Detect which cell encompasses the target text, then output its [X, Y] center coordinate. 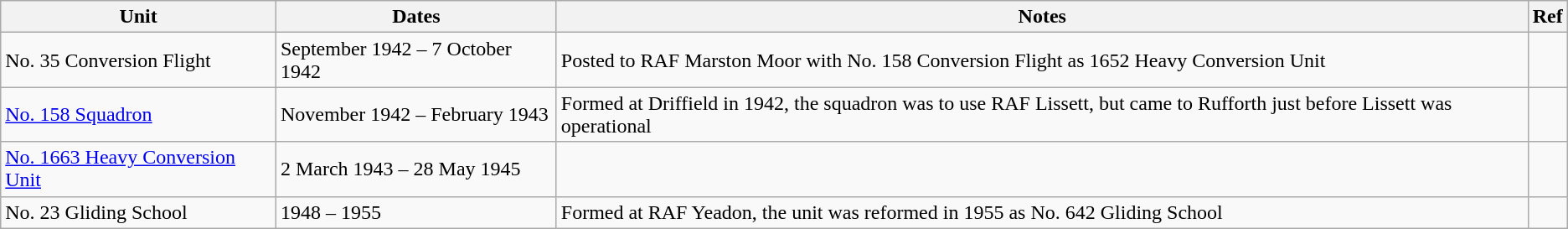
September 1942 – 7 October 1942 [415, 60]
1948 – 1955 [415, 212]
No. 1663 Heavy Conversion Unit [139, 169]
Formed at RAF Yeadon, the unit was reformed in 1955 as No. 642 Gliding School [1042, 212]
No. 23 Gliding School [139, 212]
No. 158 Squadron [139, 114]
2 March 1943 – 28 May 1945 [415, 169]
No. 35 Conversion Flight [139, 60]
Dates [415, 17]
Ref [1548, 17]
November 1942 – February 1943 [415, 114]
Formed at Driffield in 1942, the squadron was to use RAF Lissett, but came to Rufforth just before Lissett was operational [1042, 114]
Unit [139, 17]
Notes [1042, 17]
Posted to RAF Marston Moor with No. 158 Conversion Flight as 1652 Heavy Conversion Unit [1042, 60]
